Extract the [x, y] coordinate from the center of the cell holding the provided text.  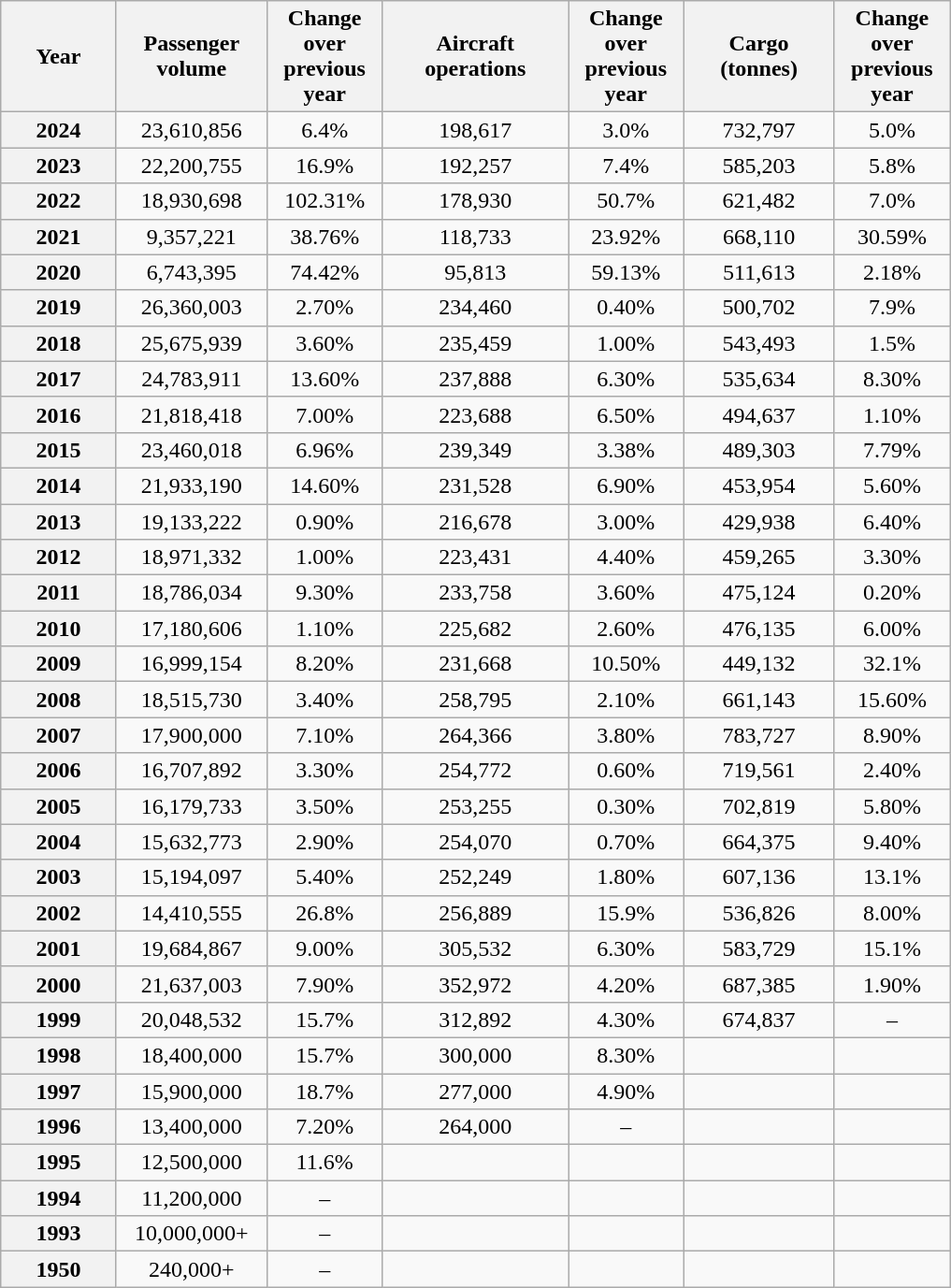
254,070 [475, 842]
5.40% [324, 877]
16,179,733 [191, 806]
3.00% [627, 521]
2020 [59, 272]
459,265 [759, 557]
Cargo (tonnes) [759, 56]
277,000 [475, 1092]
12,500,000 [191, 1163]
1993 [59, 1234]
2012 [59, 557]
2021 [59, 237]
4.40% [627, 557]
11.6% [324, 1163]
15.9% [627, 913]
253,255 [475, 806]
26,360,003 [191, 308]
13,400,000 [191, 1127]
18,515,730 [191, 700]
18,971,332 [191, 557]
702,819 [759, 806]
223,688 [475, 414]
216,678 [475, 521]
14,410,555 [191, 913]
2011 [59, 593]
10.50% [627, 664]
19,133,222 [191, 521]
22,200,755 [191, 166]
6.90% [627, 485]
2015 [59, 450]
511,613 [759, 272]
7.00% [324, 414]
21,637,003 [191, 984]
1.90% [892, 984]
7.10% [324, 735]
74.42% [324, 272]
4.20% [627, 984]
2022 [59, 201]
429,938 [759, 521]
32.1% [892, 664]
2.60% [627, 629]
2017 [59, 379]
14.60% [324, 485]
18,786,034 [191, 593]
2004 [59, 842]
0.90% [324, 521]
18.7% [324, 1092]
7.0% [892, 201]
607,136 [759, 877]
254,772 [475, 771]
11,200,000 [191, 1198]
59.13% [627, 272]
17,900,000 [191, 735]
6.00% [892, 629]
252,249 [475, 877]
6.40% [892, 521]
2023 [59, 166]
543,493 [759, 343]
312,892 [475, 1020]
583,729 [759, 948]
687,385 [759, 984]
15,194,097 [191, 877]
664,375 [759, 842]
256,889 [475, 913]
16,999,154 [191, 664]
449,132 [759, 664]
258,795 [475, 700]
2010 [59, 629]
2008 [59, 700]
2.40% [892, 771]
585,203 [759, 166]
8.00% [892, 913]
1950 [59, 1269]
178,930 [475, 201]
2009 [59, 664]
5.80% [892, 806]
25,675,939 [191, 343]
19,684,867 [191, 948]
239,349 [475, 450]
231,528 [475, 485]
2019 [59, 308]
453,954 [759, 485]
2007 [59, 735]
1997 [59, 1092]
2001 [59, 948]
7.4% [627, 166]
2006 [59, 771]
732,797 [759, 130]
16.9% [324, 166]
783,727 [759, 735]
6,743,395 [191, 272]
15.1% [892, 948]
668,110 [759, 237]
5.0% [892, 130]
24,783,911 [191, 379]
9.30% [324, 593]
235,459 [475, 343]
476,135 [759, 629]
264,000 [475, 1127]
13.60% [324, 379]
352,972 [475, 984]
3.80% [627, 735]
0.30% [627, 806]
23,460,018 [191, 450]
23.92% [627, 237]
231,668 [475, 664]
489,303 [759, 450]
13.1% [892, 877]
8.20% [324, 664]
300,000 [475, 1055]
494,637 [759, 414]
21,818,418 [191, 414]
1994 [59, 1198]
30.59% [892, 237]
4.90% [627, 1092]
0.70% [627, 842]
2000 [59, 984]
198,617 [475, 130]
1.5% [892, 343]
621,482 [759, 201]
16,707,892 [191, 771]
6.4% [324, 130]
536,826 [759, 913]
15.60% [892, 700]
21,933,190 [191, 485]
26.8% [324, 913]
475,124 [759, 593]
Year [59, 56]
3.0% [627, 130]
3.50% [324, 806]
Aircraft operations [475, 56]
192,257 [475, 166]
2002 [59, 913]
2.18% [892, 272]
2018 [59, 343]
7.9% [892, 308]
305,532 [475, 948]
9.00% [324, 948]
2.70% [324, 308]
15,632,773 [191, 842]
6.50% [627, 414]
102.31% [324, 201]
2.90% [324, 842]
118,733 [475, 237]
233,758 [475, 593]
719,561 [759, 771]
20,048,532 [191, 1020]
2.10% [627, 700]
Passenger volume [191, 56]
1996 [59, 1127]
5.8% [892, 166]
7.20% [324, 1127]
38.76% [324, 237]
17,180,606 [191, 629]
237,888 [475, 379]
23,610,856 [191, 130]
8.90% [892, 735]
1.80% [627, 877]
500,702 [759, 308]
3.38% [627, 450]
225,682 [475, 629]
240,000+ [191, 1269]
7.79% [892, 450]
535,634 [759, 379]
18,400,000 [191, 1055]
234,460 [475, 308]
50.7% [627, 201]
2024 [59, 130]
661,143 [759, 700]
0.40% [627, 308]
2003 [59, 877]
1995 [59, 1163]
674,837 [759, 1020]
4.30% [627, 1020]
7.90% [324, 984]
15,900,000 [191, 1092]
3.40% [324, 700]
5.60% [892, 485]
0.60% [627, 771]
2014 [59, 485]
2005 [59, 806]
9.40% [892, 842]
2016 [59, 414]
2013 [59, 521]
0.20% [892, 593]
18,930,698 [191, 201]
10,000,000+ [191, 1234]
6.96% [324, 450]
1998 [59, 1055]
264,366 [475, 735]
95,813 [475, 272]
1999 [59, 1020]
223,431 [475, 557]
9,357,221 [191, 237]
